Determine the [x, y] coordinate at the center of the cell enclosing the given text.  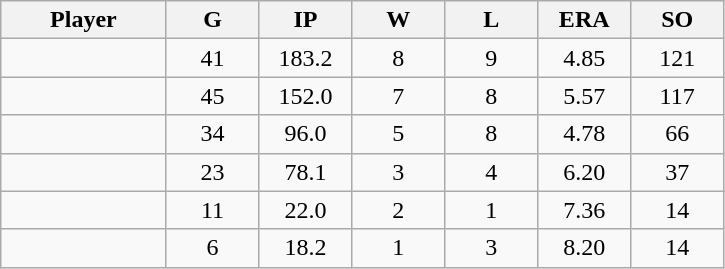
2 [398, 210]
37 [678, 172]
4.85 [584, 58]
34 [212, 134]
G [212, 20]
5.57 [584, 96]
5 [398, 134]
121 [678, 58]
W [398, 20]
Player [84, 20]
152.0 [306, 96]
66 [678, 134]
11 [212, 210]
117 [678, 96]
4 [492, 172]
ERA [584, 20]
L [492, 20]
183.2 [306, 58]
6 [212, 248]
23 [212, 172]
41 [212, 58]
7 [398, 96]
4.78 [584, 134]
18.2 [306, 248]
9 [492, 58]
22.0 [306, 210]
IP [306, 20]
7.36 [584, 210]
SO [678, 20]
78.1 [306, 172]
45 [212, 96]
96.0 [306, 134]
6.20 [584, 172]
8.20 [584, 248]
